From the cell containing the given text, extract its center point as [X, Y] coordinate. 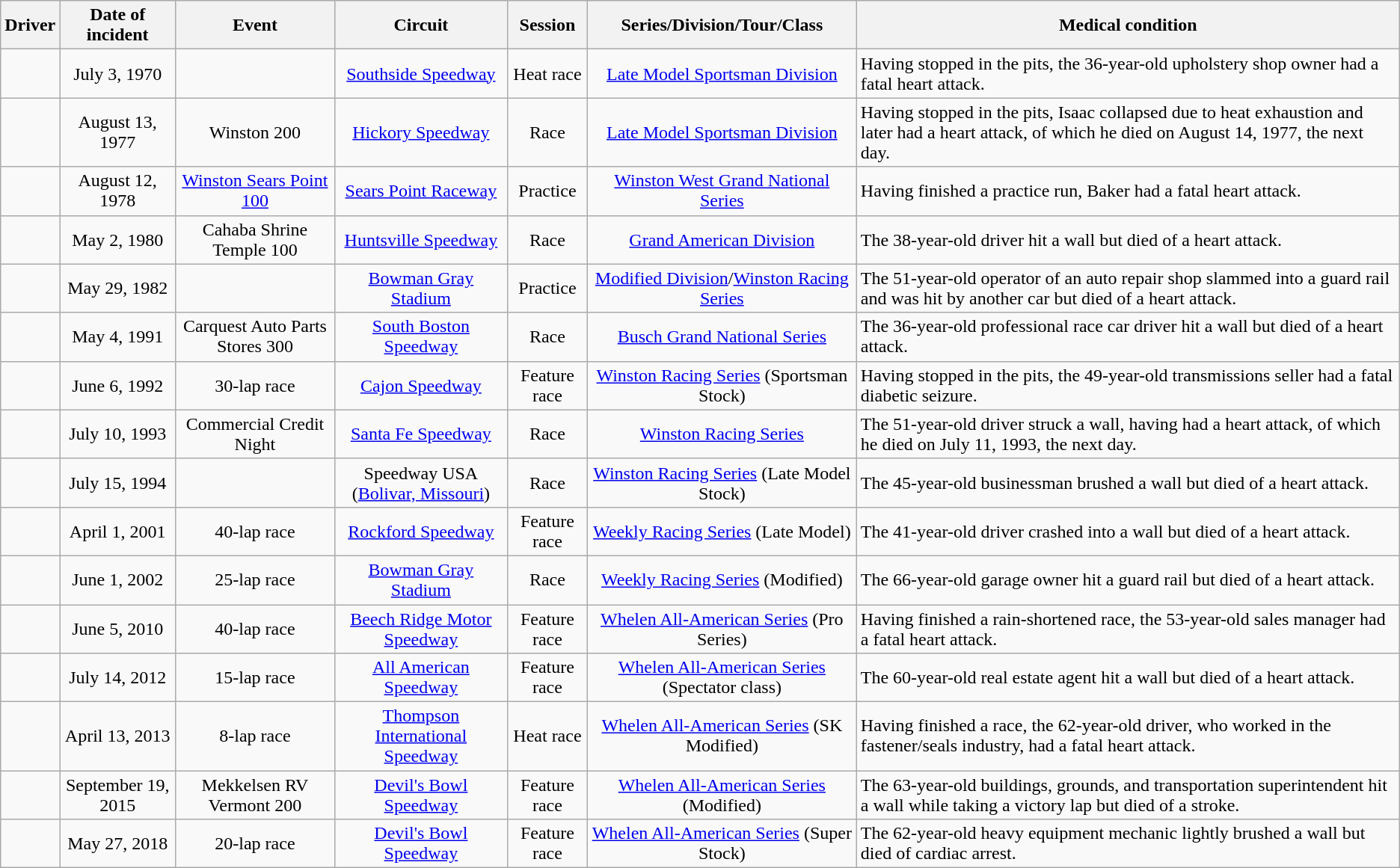
The 62-year-old heavy equipment mechanic lightly brushed a wall but died of cardiac arrest. [1128, 843]
15-lap race [256, 677]
May 27, 2018 [118, 843]
Busch Grand National Series [722, 336]
The 60-year-old real estate agent hit a wall but died of a heart attack. [1128, 677]
Having stopped in the pits, the 36-year-old upholstery shop owner had a fatal heart attack. [1128, 73]
July 3, 1970 [118, 73]
Santa Fe Speedway [420, 434]
Whelen All-American Series (Pro Series) [722, 628]
Having finished a race, the 62-year-old driver, who worked in the fastener/seals industry, had a fatal heart attack. [1128, 736]
The 45-year-old businessman brushed a wall but died of a heart attack. [1128, 483]
Cajon Speedway [420, 386]
South Boston Speedway [420, 336]
July 10, 1993 [118, 434]
The 38-year-old driver hit a wall but died of a heart attack. [1128, 239]
The 51-year-old driver struck a wall, having had a heart attack, of which he died on July 11, 1993, the next day. [1128, 434]
Sears Point Raceway [420, 191]
Having finished a rain-shortened race, the 53-year-old sales manager had a fatal heart attack. [1128, 628]
Modified Division/Winston Racing Series [722, 289]
Carquest Auto Parts Stores 300 [256, 336]
May 4, 1991 [118, 336]
September 19, 2015 [118, 795]
Mekkelsen RV Vermont 200 [256, 795]
August 12, 1978 [118, 191]
Whelen All-American Series (SK Modified) [722, 736]
The 36-year-old professional race car driver hit a wall but died of a heart attack. [1128, 336]
30-lap race [256, 386]
Grand American Division [722, 239]
25-lap race [256, 580]
Whelen All-American Series (Modified) [722, 795]
June 6, 1992 [118, 386]
Winston West Grand National Series [722, 191]
Beech Ridge Motor Speedway [420, 628]
Driver [30, 25]
May 2, 1980 [118, 239]
Session [547, 25]
Whelen All-American Series (Super Stock) [722, 843]
The 66-year-old garage owner hit a guard rail but died of a heart attack. [1128, 580]
The 41-year-old driver crashed into a wall but died of a heart attack. [1128, 531]
Rockford Speedway [420, 531]
Series/Division/Tour/Class [722, 25]
Circuit [420, 25]
Having finished a practice run, Baker had a fatal heart attack. [1128, 191]
Winston Sears Point 100 [256, 191]
Thompson International Speedway [420, 736]
Winston Racing Series (Sportsman Stock) [722, 386]
Having stopped in the pits, Isaac collapsed due to heat exhaustion and later had a heart attack, of which he died on August 14, 1977, the next day. [1128, 132]
Having stopped in the pits, the 49-year-old transmissions seller had a fatal diabetic seizure. [1128, 386]
8-lap race [256, 736]
April 1, 2001 [118, 531]
Speedway USA(Bolivar, Missouri) [420, 483]
Huntsville Speedway [420, 239]
Cahaba Shrine Temple 100 [256, 239]
June 1, 2002 [118, 580]
Southside Speedway [420, 73]
August 13, 1977 [118, 132]
The 51-year-old operator of an auto repair shop slammed into a guard rail and was hit by another car but died of a heart attack. [1128, 289]
Medical condition [1128, 25]
June 5, 2010 [118, 628]
Whelen All-American Series (Spectator class) [722, 677]
All American Speedway [420, 677]
Date of incident [118, 25]
April 13, 2013 [118, 736]
Winston 200 [256, 132]
Hickory Speedway [420, 132]
Winston Racing Series [722, 434]
20-lap race [256, 843]
May 29, 1982 [118, 289]
The 63-year-old buildings, grounds, and transportation superintendent hit a wall while taking a victory lap but died of a stroke. [1128, 795]
Event [256, 25]
Weekly Racing Series (Modified) [722, 580]
Weekly Racing Series (Late Model) [722, 531]
July 14, 2012 [118, 677]
July 15, 1994 [118, 483]
Commercial Credit Night [256, 434]
Winston Racing Series (Late Model Stock) [722, 483]
